Search for the cell housing the specified text and yield its [x, y] center coordinate. 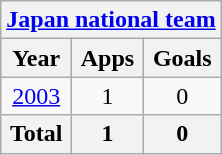
Total [36, 134]
Goals [182, 58]
Japan national team [111, 20]
Year [36, 58]
2003 [36, 96]
Apps [108, 58]
